Search for the cell housing the specified text and yield its (X, Y) center coordinate. 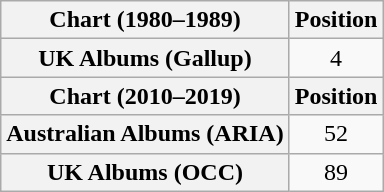
52 (336, 134)
UK Albums (OCC) (145, 172)
UK Albums (Gallup) (145, 58)
4 (336, 58)
Australian Albums (ARIA) (145, 134)
Chart (1980–1989) (145, 20)
Chart (2010–2019) (145, 96)
89 (336, 172)
